Determine the [x, y] coordinate at the center of the cell enclosing the given text.  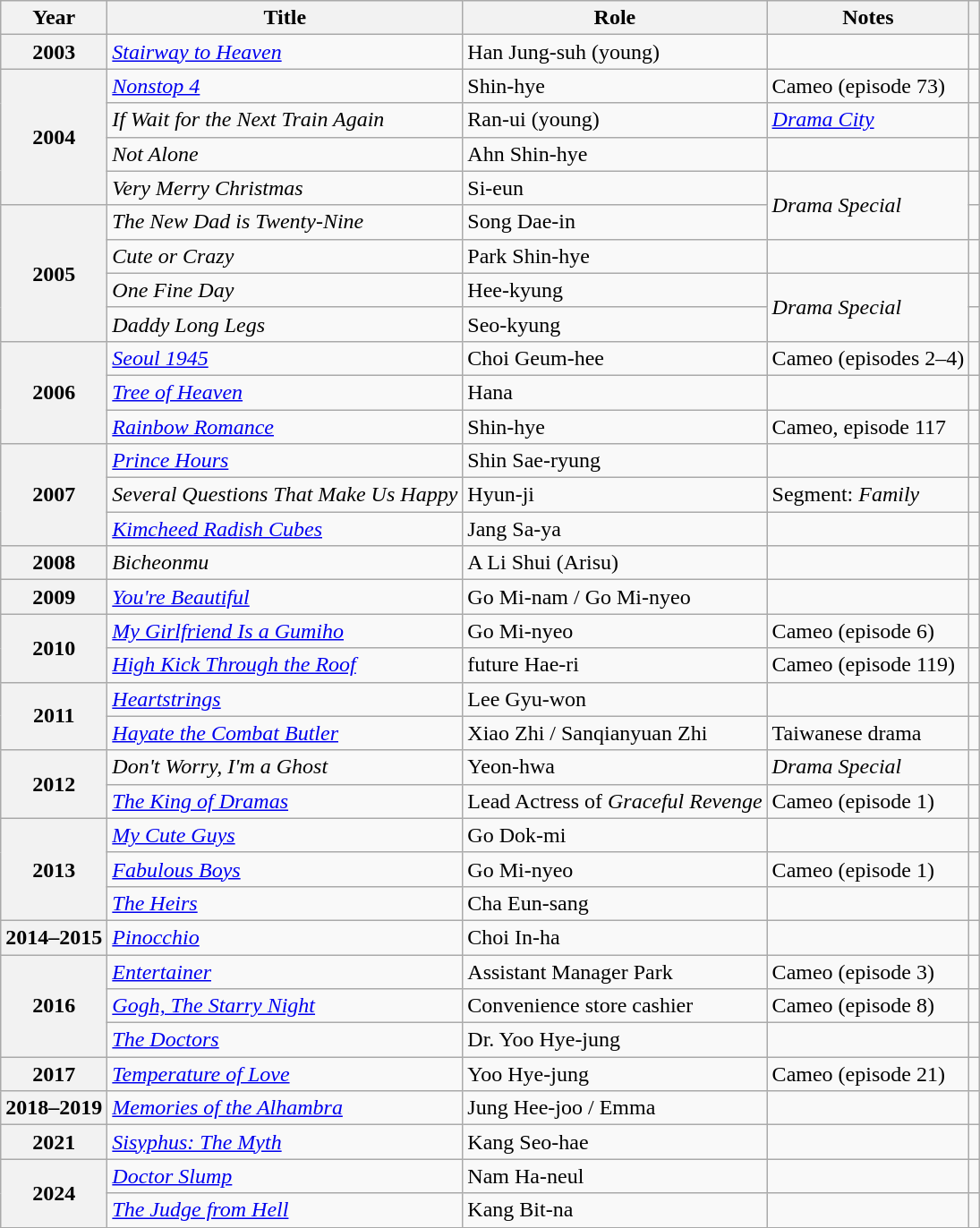
Cute or Crazy [285, 256]
Cameo (episode 21) [868, 1074]
Cameo (episodes 2–4) [868, 358]
Ahn Shin-hye [615, 154]
Role [615, 18]
2004 [54, 137]
Hee-kyung [615, 290]
2006 [54, 392]
2011 [54, 716]
The Heirs [285, 903]
You're Beautiful [285, 597]
Notes [868, 18]
2008 [54, 563]
Jung Hee-joo / Emma [615, 1108]
Kang Seo-hae [615, 1142]
Very Merry Christmas [285, 188]
Prince Hours [285, 461]
Sisyphus: The Myth [285, 1142]
Jang Sa-ya [615, 529]
The Doctors [285, 1040]
Yoo Hye-jung [615, 1074]
Don't Worry, I'm a Ghost [285, 767]
Stairway to Heaven [285, 52]
Cameo, episode 117 [868, 427]
2018–2019 [54, 1108]
2003 [54, 52]
Not Alone [285, 154]
Choi Geum-hee [615, 358]
Han Jung-suh (young) [615, 52]
2010 [54, 648]
2005 [54, 273]
Yeon-hwa [615, 767]
Doctor Slump [285, 1176]
Song Dae-in [615, 222]
Bicheonmu [285, 563]
Park Shin-hye [615, 256]
The Judge from Hell [285, 1210]
2013 [54, 869]
Hyun-ji [615, 495]
Entertainer [285, 971]
Assistant Manager Park [615, 971]
Cha Eun-sang [615, 903]
Fabulous Boys [285, 869]
Go Dok-mi [615, 835]
Xiao Zhi / Sanqianyuan Zhi [615, 733]
Temperature of Love [285, 1074]
Convenience store cashier [615, 1006]
The New Dad is Twenty-Nine [285, 222]
Several Questions That Make Us Happy [285, 495]
My Girlfriend Is a Gumiho [285, 631]
Drama City [868, 120]
Nonstop 4 [285, 86]
Segment: Family [868, 495]
Daddy Long Legs [285, 324]
Kang Bit-na [615, 1210]
Cameo (episode 119) [868, 665]
If Wait for the Next Train Again [285, 120]
Hayate the Combat Butler [285, 733]
2016 [54, 1005]
Hana [615, 392]
Year [54, 18]
Cameo (episode 3) [868, 971]
Seoul 1945 [285, 358]
Cameo (episode 73) [868, 86]
2007 [54, 495]
Dr. Yoo Hye-jung [615, 1040]
Kimcheed Radish Cubes [285, 529]
My Cute Guys [285, 835]
One Fine Day [285, 290]
2021 [54, 1142]
2024 [54, 1193]
The King of Dramas [285, 801]
2014–2015 [54, 937]
Title [285, 18]
High Kick Through the Roof [285, 665]
Cameo (episode 8) [868, 1006]
Seo-kyung [615, 324]
Memories of the Alhambra [285, 1108]
Pinocchio [285, 937]
Heartstrings [285, 699]
Tree of Heaven [285, 392]
Cameo (episode 6) [868, 631]
Taiwanese drama [868, 733]
Choi In-ha [615, 937]
Ran-ui (young) [615, 120]
2017 [54, 1074]
Si-eun [615, 188]
Lead Actress of Graceful Revenge [615, 801]
Gogh, The Starry Night [285, 1006]
Rainbow Romance [285, 427]
Shin Sae-ryung [615, 461]
Lee Gyu-won [615, 699]
2012 [54, 784]
Nam Ha-neul [615, 1176]
Go Mi-nam / Go Mi-nyeo [615, 597]
A Li Shui (Arisu) [615, 563]
2009 [54, 597]
future Hae-ri [615, 665]
